Return the (x, y) coordinate for the center point of the cell that contains the specified text.  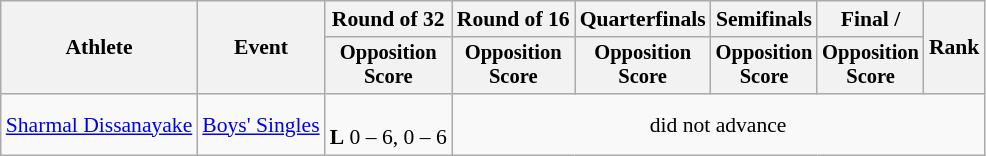
Round of 16 (514, 19)
Semifinals (764, 19)
did not advance (718, 124)
Final / (870, 19)
Round of 32 (388, 19)
Rank (954, 48)
L 0 – 6, 0 – 6 (388, 124)
Athlete (100, 48)
Quarterfinals (643, 19)
Boys' Singles (260, 124)
Sharmal Dissanayake (100, 124)
Event (260, 48)
